Extract the [X, Y] coordinate from the center of the cell holding the provided text.  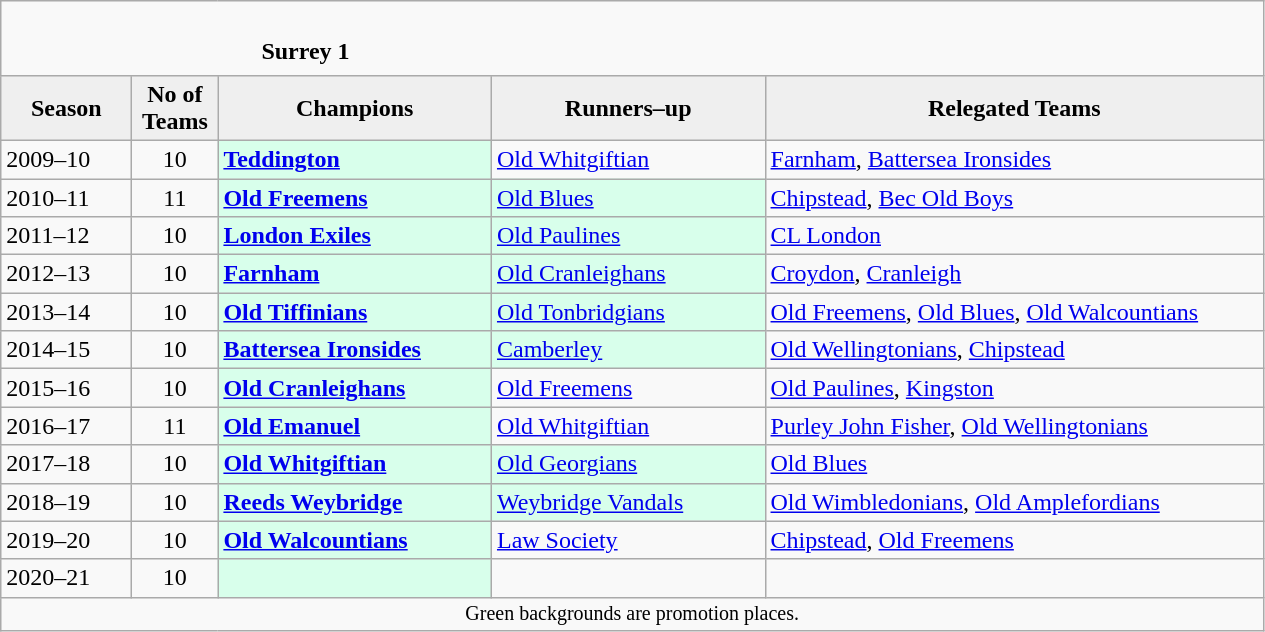
Chipstead, Bec Old Boys [1014, 197]
CL London [1014, 236]
Farnham [355, 274]
Weybridge Vandals [628, 502]
Battersea Ironsides [355, 350]
Old Freemens, Old Blues, Old Walcountians [1014, 312]
Old Emanuel [355, 426]
2013–14 [66, 312]
2018–19 [66, 502]
2017–18 [66, 464]
Purley John Fisher, Old Wellingtonians [1014, 426]
Farnham, Battersea Ironsides [1014, 159]
Old Georgians [628, 464]
Champions [355, 108]
London Exiles [355, 236]
Old Tonbridgians [628, 312]
2011–12 [66, 236]
Green backgrounds are promotion places. [632, 614]
Camberley [628, 350]
2015–16 [66, 388]
Old Wellingtonians, Chipstead [1014, 350]
2016–17 [66, 426]
2019–20 [66, 540]
Season [66, 108]
Old Tiffinians [355, 312]
Relegated Teams [1014, 108]
Runners–up [628, 108]
Law Society [628, 540]
Teddington [355, 159]
Reeds Weybridge [355, 502]
Chipstead, Old Freemens [1014, 540]
Old Wimbledonians, Old Amplefordians [1014, 502]
Croydon, Cranleigh [1014, 274]
No of Teams [175, 108]
2020–21 [66, 578]
2014–15 [66, 350]
Old Paulines [628, 236]
Old Walcountians [355, 540]
2012–13 [66, 274]
Old Paulines, Kingston [1014, 388]
2009–10 [66, 159]
2010–11 [66, 197]
